Extract the [X, Y] coordinate from the center of the cell holding the provided text.  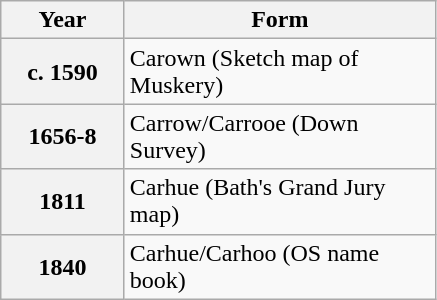
Carhue/Carhoo (OS name book) [280, 266]
1811 [63, 202]
Carown (Sketch map of Muskery) [280, 72]
Carrow/Carrooe (Down Survey) [280, 136]
Year [63, 20]
1656-8 [63, 136]
Carhue (Bath's Grand Jury map) [280, 202]
1840 [63, 266]
c. 1590 [63, 72]
Form [280, 20]
